Return [X, Y] of the center of cell containing provided text 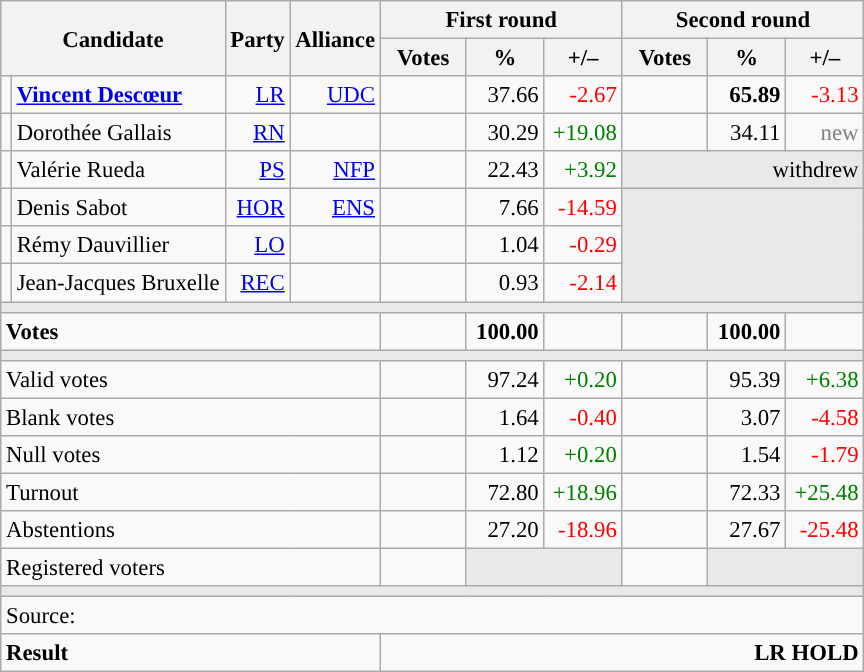
+19.08 [583, 133]
Blank votes [191, 417]
PS [258, 170]
RN [258, 133]
0.93 [505, 283]
Null votes [191, 455]
22.43 [505, 170]
30.29 [505, 133]
Candidate [113, 38]
Turnout [191, 492]
27.20 [505, 530]
Rémy Dauvillier [118, 245]
Abstentions [191, 530]
-3.13 [825, 95]
-0.40 [583, 417]
-4.58 [825, 417]
Alliance [335, 38]
LR HOLD [622, 653]
Denis Sabot [118, 208]
First round [501, 20]
Valérie Rueda [118, 170]
-1.79 [825, 455]
Source: [432, 616]
withdrew [743, 170]
+25.48 [825, 492]
Dorothée Gallais [118, 133]
72.33 [747, 492]
-25.48 [825, 530]
LO [258, 245]
Valid votes [191, 379]
37.66 [505, 95]
NFP [335, 170]
ENS [335, 208]
Result [191, 653]
65.89 [747, 95]
Second round [743, 20]
-2.14 [583, 283]
97.24 [505, 379]
1.04 [505, 245]
95.39 [747, 379]
-0.29 [583, 245]
1.64 [505, 417]
+6.38 [825, 379]
+18.96 [583, 492]
7.66 [505, 208]
HOR [258, 208]
27.67 [747, 530]
34.11 [747, 133]
-14.59 [583, 208]
Vincent Descœur [118, 95]
REC [258, 283]
-18.96 [583, 530]
Jean-Jacques Bruxelle [118, 283]
Party [258, 38]
72.80 [505, 492]
Registered voters [191, 567]
UDC [335, 95]
LR [258, 95]
-2.67 [583, 95]
new [825, 133]
+3.92 [583, 170]
1.54 [747, 455]
1.12 [505, 455]
3.07 [747, 417]
